Return (x, y) of the center of cell containing provided text 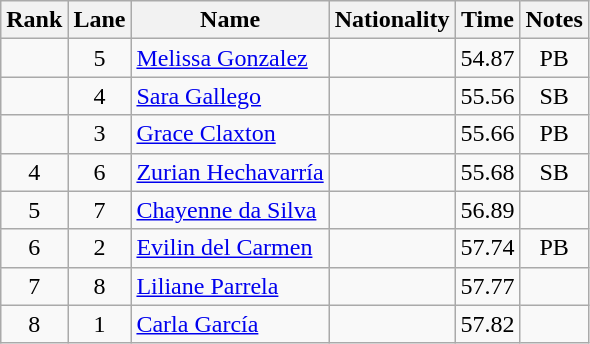
Name (230, 20)
Zurian Hechavarría (230, 172)
Notes (554, 20)
56.89 (488, 210)
Lane (100, 20)
Rank (34, 20)
Chayenne da Silva (230, 210)
Liliane Parrela (230, 286)
2 (100, 248)
57.74 (488, 248)
Melissa Gonzalez (230, 58)
Carla García (230, 324)
Grace Claxton (230, 134)
55.66 (488, 134)
54.87 (488, 58)
1 (100, 324)
55.56 (488, 96)
Time (488, 20)
Evilin del Carmen (230, 248)
Nationality (392, 20)
57.77 (488, 286)
57.82 (488, 324)
3 (100, 134)
Sara Gallego (230, 96)
55.68 (488, 172)
